Scan for the cell matching the given text and deliver its [X, Y] coordinate at center. 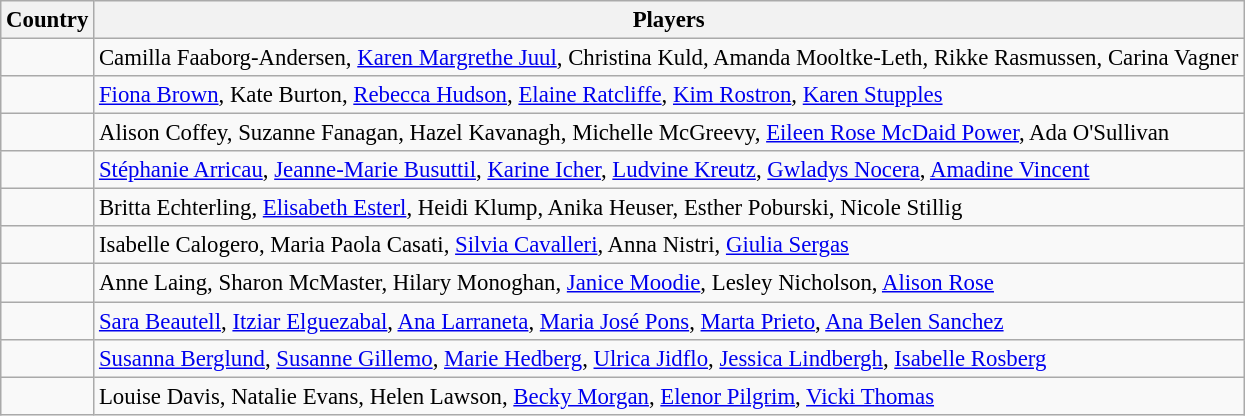
Britta Echterling, Elisabeth Esterl, Heidi Klump, Anika Heuser, Esther Poburski, Nicole Stillig [669, 208]
Sara Beautell, Itziar Elguezabal, Ana Larraneta, Maria José Pons, Marta Prieto, Ana Belen Sanchez [669, 321]
Susanna Berglund, Susanne Gillemo, Marie Hedberg, Ulrica Jidflo, Jessica Lindbergh, Isabelle Rosberg [669, 358]
Country [48, 20]
Anne Laing, Sharon McMaster, Hilary Monoghan, Janice Moodie, Lesley Nicholson, Alison Rose [669, 283]
Fiona Brown, Kate Burton, Rebecca Hudson, Elaine Ratcliffe, Kim Rostron, Karen Stupples [669, 95]
Camilla Faaborg-Andersen, Karen Margrethe Juul, Christina Kuld, Amanda Mooltke-Leth, Rikke Rasmussen, Carina Vagner [669, 58]
Isabelle Calogero, Maria Paola Casati, Silvia Cavalleri, Anna Nistri, Giulia Sergas [669, 245]
Stéphanie Arricau, Jeanne-Marie Busuttil, Karine Icher, Ludvine Kreutz, Gwladys Nocera, Amadine Vincent [669, 170]
Louise Davis, Natalie Evans, Helen Lawson, Becky Morgan, Elenor Pilgrim, Vicki Thomas [669, 396]
Alison Coffey, Suzanne Fanagan, Hazel Kavanagh, Michelle McGreevy, Eileen Rose McDaid Power, Ada O'Sullivan [669, 133]
Players [669, 20]
